Return [x, y] of the center of cell containing provided text 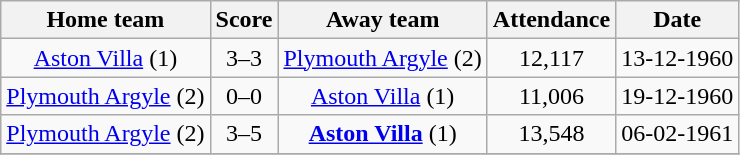
12,117 [551, 58]
11,006 [551, 96]
Score [244, 20]
Away team [382, 20]
13-12-1960 [678, 58]
3–3 [244, 58]
3–5 [244, 134]
19-12-1960 [678, 96]
0–0 [244, 96]
Attendance [551, 20]
Date [678, 20]
13,548 [551, 134]
06-02-1961 [678, 134]
Home team [106, 20]
